Pinpoint the cell where the given text exists, returning its [x, y] midpoint coordinate. 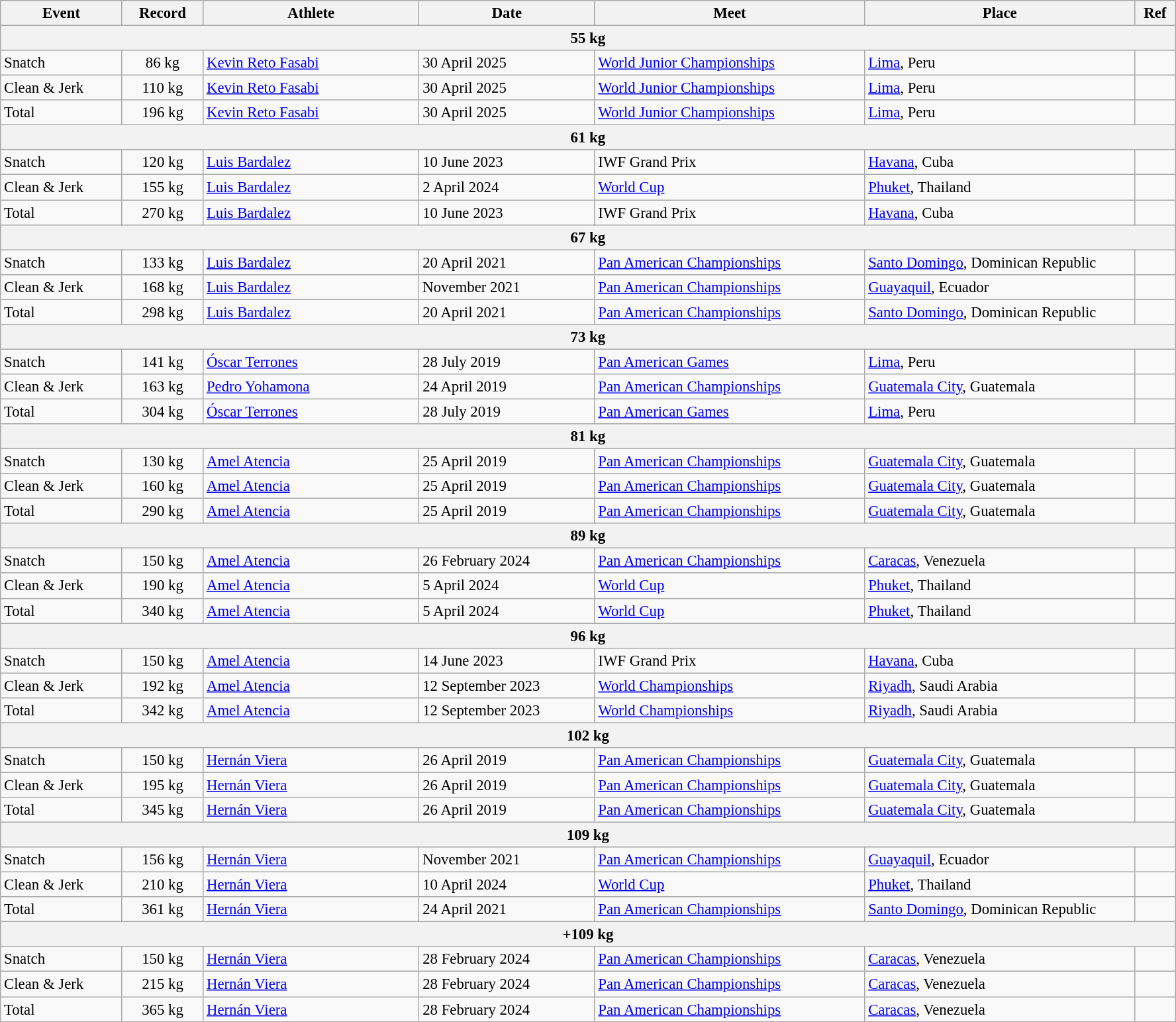
109 kg [588, 835]
196 kg [162, 113]
160 kg [162, 486]
120 kg [162, 162]
2 April 2024 [507, 187]
340 kg [162, 611]
96 kg [588, 636]
26 February 2024 [507, 561]
195 kg [162, 785]
24 April 2021 [507, 909]
10 April 2024 [507, 885]
130 kg [162, 462]
133 kg [162, 262]
365 kg [162, 1009]
55 kg [588, 38]
Pedro Yohamona [311, 387]
Date [507, 13]
168 kg [162, 287]
67 kg [588, 237]
Meet [730, 13]
73 kg [588, 337]
89 kg [588, 536]
155 kg [162, 187]
102 kg [588, 735]
342 kg [162, 711]
Ref [1155, 13]
190 kg [162, 586]
270 kg [162, 213]
290 kg [162, 511]
61 kg [588, 138]
Record [162, 13]
+109 kg [588, 935]
298 kg [162, 312]
304 kg [162, 411]
Event [62, 13]
192 kg [162, 686]
110 kg [162, 88]
86 kg [162, 63]
163 kg [162, 387]
81 kg [588, 436]
215 kg [162, 984]
24 April 2019 [507, 387]
14 June 2023 [507, 660]
Place [1000, 13]
141 kg [162, 362]
345 kg [162, 810]
361 kg [162, 909]
156 kg [162, 860]
Athlete [311, 13]
210 kg [162, 885]
